Extract the (X, Y) coordinate from the center of the cell holding the provided text.  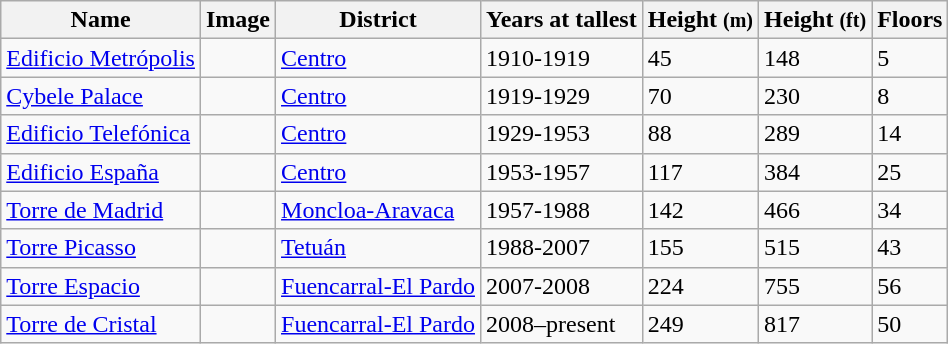
117 (700, 172)
Height (m) (700, 20)
2008–present (561, 324)
289 (816, 134)
1919-1929 (561, 96)
Years at tallest (561, 20)
43 (910, 248)
Height (ft) (816, 20)
155 (700, 248)
1957-1988 (561, 210)
District (378, 20)
249 (700, 324)
25 (910, 172)
466 (816, 210)
515 (816, 248)
142 (700, 210)
Moncloa-Aravaca (378, 210)
Image (238, 20)
230 (816, 96)
1929-1953 (561, 134)
70 (700, 96)
Name (101, 20)
Edificio Telefónica (101, 134)
2007-2008 (561, 286)
34 (910, 210)
88 (700, 134)
755 (816, 286)
384 (816, 172)
148 (816, 58)
5 (910, 58)
8 (910, 96)
1988-2007 (561, 248)
14 (910, 134)
224 (700, 286)
56 (910, 286)
Edificio España (101, 172)
Torre Espacio (101, 286)
Tetuán (378, 248)
50 (910, 324)
45 (700, 58)
Torre Picasso (101, 248)
Torre de Cristal (101, 324)
Edificio Metrópolis (101, 58)
Torre de Madrid (101, 210)
Floors (910, 20)
1953-1957 (561, 172)
817 (816, 324)
1910-1919 (561, 58)
Cybele Palace (101, 96)
